For the text-containing cell, return its midpoint in (X, Y) coordinate format. 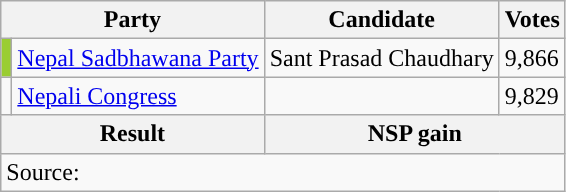
Result (132, 134)
9,866 (532, 58)
NSP gain (414, 134)
Candidate (382, 20)
Votes (532, 20)
9,829 (532, 96)
Party (132, 20)
Source: (284, 172)
Sant Prasad Chaudhary (382, 58)
Nepal Sadbhawana Party (138, 58)
Nepali Congress (138, 96)
